Extract the (x, y) coordinate from the center of the cell holding the provided text.  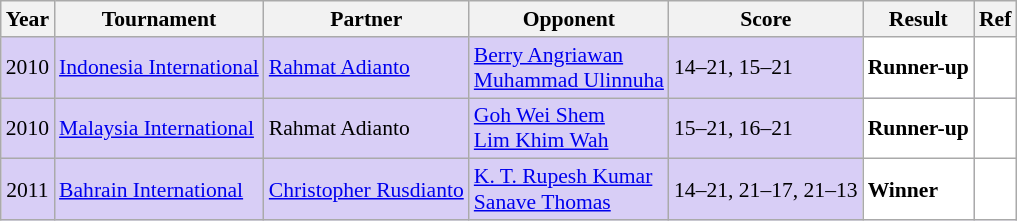
Score (766, 19)
Berry Angriawan Muhammad Ulinnuha (569, 68)
15–21, 16–21 (766, 128)
Opponent (569, 19)
Winner (918, 190)
K. T. Rupesh Kumar Sanave Thomas (569, 190)
Partner (366, 19)
14–21, 21–17, 21–13 (766, 190)
2011 (28, 190)
Malaysia International (159, 128)
14–21, 15–21 (766, 68)
Ref (995, 19)
Christopher Rusdianto (366, 190)
Result (918, 19)
Tournament (159, 19)
Year (28, 19)
Goh Wei Shem Lim Khim Wah (569, 128)
Indonesia International (159, 68)
Bahrain International (159, 190)
